Output the (X, Y) coordinate of the center of the cell containing the given text.  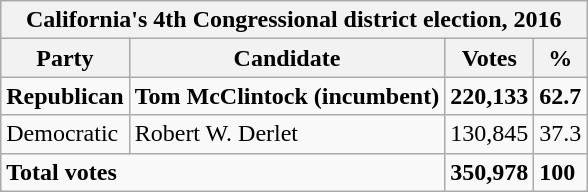
130,845 (490, 134)
220,133 (490, 96)
Tom McClintock (incumbent) (287, 96)
Party (65, 58)
Republican (65, 96)
37.3 (560, 134)
Democratic (65, 134)
Total votes (223, 172)
California's 4th Congressional district election, 2016 (294, 20)
Robert W. Derlet (287, 134)
62.7 (560, 96)
% (560, 58)
350,978 (490, 172)
100 (560, 172)
Votes (490, 58)
Candidate (287, 58)
